Search for the cell housing the specified text and yield its [x, y] center coordinate. 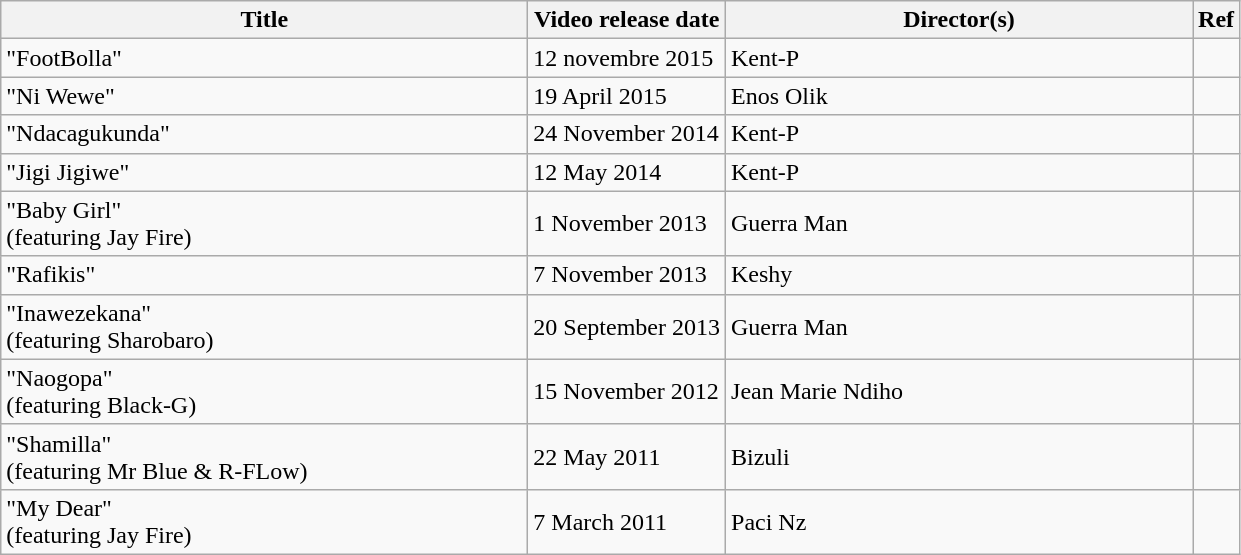
"My Dear" (featuring Jay Fire) [264, 522]
12 May 2014 [627, 172]
"Baby Girl" (featuring Jay Fire) [264, 224]
"Ndacagukunda" [264, 134]
7 March 2011 [627, 522]
"FootBolla" [264, 58]
20 September 2013 [627, 326]
7 November 2013 [627, 275]
19 April 2015 [627, 96]
1 November 2013 [627, 224]
Ref [1216, 20]
Bizuli [960, 456]
"Inawezekana" (featuring Sharobaro) [264, 326]
Enos Olik [960, 96]
"Rafikis" [264, 275]
Paci Nz [960, 522]
12 novembre 2015 [627, 58]
24 November 2014 [627, 134]
Director(s) [960, 20]
"Shamilla" (featuring Mr Blue & R-FLow) [264, 456]
"Naogopa" (featuring Black-G) [264, 392]
Video release date [627, 20]
Keshy [960, 275]
Jean Marie Ndiho [960, 392]
"Jigi Jigiwe" [264, 172]
22 May 2011 [627, 456]
15 November 2012 [627, 392]
"Ni Wewe" [264, 96]
Title [264, 20]
